Capture the cell that displays the provided text and extract its [X, Y] central coordinate. 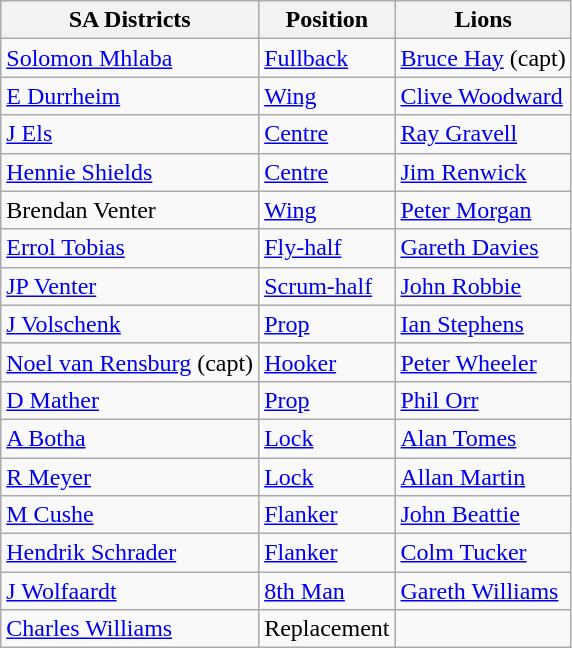
J Els [130, 134]
Brendan Venter [130, 210]
Alan Tomes [483, 438]
Noel van Rensburg (capt) [130, 362]
Hennie Shields [130, 172]
SA Districts [130, 20]
D Mather [130, 400]
Hendrik Schrader [130, 553]
Fly-half [327, 248]
Bruce Hay (capt) [483, 58]
Scrum-half [327, 286]
Clive Woodward [483, 96]
John Robbie [483, 286]
Colm Tucker [483, 553]
Replacement [327, 629]
8th Man [327, 591]
Hooker [327, 362]
A Botha [130, 438]
Ray Gravell [483, 134]
R Meyer [130, 477]
Errol Tobias [130, 248]
Fullback [327, 58]
Phil Orr [483, 400]
Gareth Davies [483, 248]
Peter Wheeler [483, 362]
Lions [483, 20]
Allan Martin [483, 477]
Jim Renwick [483, 172]
Solomon Mhlaba [130, 58]
Position [327, 20]
John Beattie [483, 515]
J Wolfaardt [130, 591]
Gareth Williams [483, 591]
M Cushe [130, 515]
JP Venter [130, 286]
Charles Williams [130, 629]
Peter Morgan [483, 210]
Ian Stephens [483, 324]
E Durrheim [130, 96]
J Volschenk [130, 324]
